Return (x, y) of the center of cell containing provided text 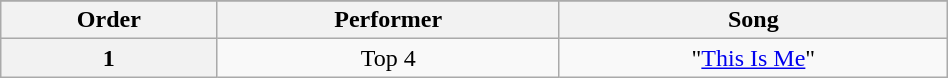
1 (109, 58)
"This Is Me" (753, 58)
Top 4 (388, 58)
Performer (388, 20)
Song (753, 20)
Order (109, 20)
